Return the (x, y) coordinate for the center point of the cell that contains the specified text.  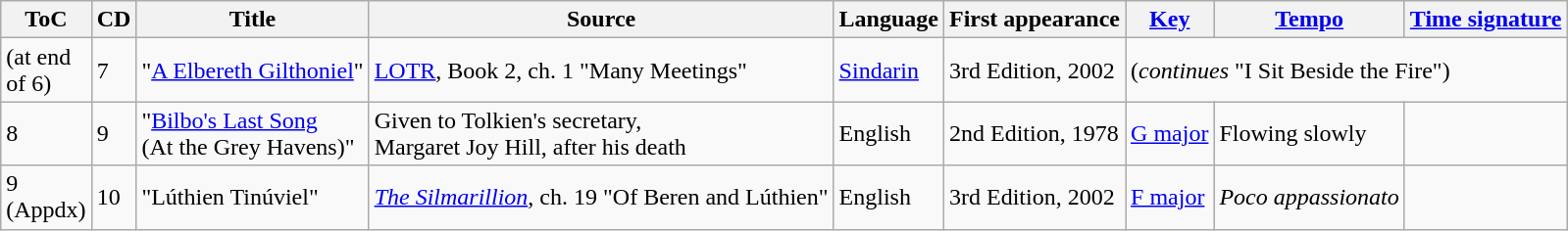
Poco appassionato (1309, 198)
Language (888, 20)
CD (114, 20)
9 (114, 133)
(continues "I Sit Beside the Fire") (1346, 70)
9(Appdx) (46, 198)
ToC (46, 20)
2nd Edition, 1978 (1036, 133)
F major (1170, 198)
(at endof 6) (46, 70)
Source (601, 20)
"Lúthien Tinúviel" (253, 198)
First appearance (1036, 20)
8 (46, 133)
10 (114, 198)
LOTR, Book 2, ch. 1 "Many Meetings" (601, 70)
Key (1170, 20)
Sindarin (888, 70)
Tempo (1309, 20)
Given to Tolkien's secretary,Margaret Joy Hill, after his death (601, 133)
The Silmarillion, ch. 19 "Of Beren and Lúthien" (601, 198)
"Bilbo's Last Song(At the Grey Havens)" (253, 133)
G major (1170, 133)
Title (253, 20)
Time signature (1486, 20)
"A Elbereth Gilthoniel" (253, 70)
Flowing slowly (1309, 133)
7 (114, 70)
